Output the (x, y) coordinate of the center of the cell containing the given text.  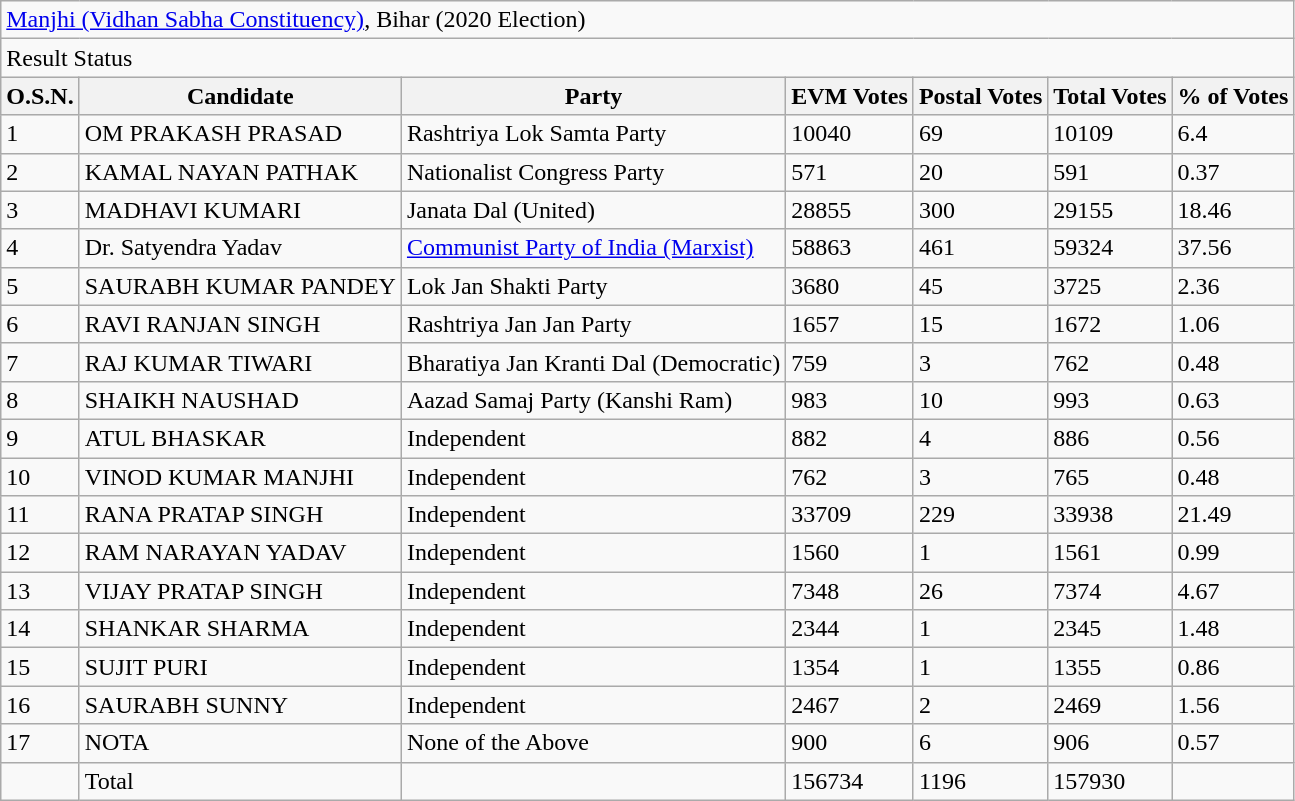
571 (850, 172)
2467 (850, 705)
1.06 (1233, 324)
765 (1110, 477)
591 (1110, 172)
759 (850, 362)
KAMAL NAYAN PATHAK (240, 172)
45 (980, 286)
157930 (1110, 781)
0.86 (1233, 667)
3725 (1110, 286)
ATUL BHASKAR (240, 438)
1561 (1110, 553)
6.4 (1233, 134)
0.63 (1233, 400)
12 (40, 553)
1.56 (1233, 705)
461 (980, 248)
58863 (850, 248)
Total Votes (1110, 96)
NOTA (240, 743)
10040 (850, 134)
0.37 (1233, 172)
2345 (1110, 629)
29155 (1110, 210)
Nationalist Congress Party (593, 172)
VIJAY PRATAP SINGH (240, 591)
1657 (850, 324)
4.67 (1233, 591)
MADHAVI KUMARI (240, 210)
1355 (1110, 667)
Manjhi (Vidhan Sabha Constituency), Bihar (2020 Election) (648, 20)
RAVI RANJAN SINGH (240, 324)
Lok Jan Shakti Party (593, 286)
% of Votes (1233, 96)
8 (40, 400)
1.48 (1233, 629)
906 (1110, 743)
1672 (1110, 324)
7348 (850, 591)
7374 (1110, 591)
2344 (850, 629)
RAM NARAYAN YADAV (240, 553)
Janata Dal (United) (593, 210)
VINOD KUMAR MANJHI (240, 477)
5 (40, 286)
993 (1110, 400)
28855 (850, 210)
14 (40, 629)
20 (980, 172)
SHAIKH NAUSHAD (240, 400)
900 (850, 743)
SAURABH SUNNY (240, 705)
SHANKAR SHARMA (240, 629)
Postal Votes (980, 96)
Rashtriya Jan Jan Party (593, 324)
O.S.N. (40, 96)
Dr. Satyendra Yadav (240, 248)
0.57 (1233, 743)
1196 (980, 781)
Rashtriya Lok Samta Party (593, 134)
Total (240, 781)
2.36 (1233, 286)
OM PRAKASH PRASAD (240, 134)
Bharatiya Jan Kranti Dal (Democratic) (593, 362)
SAURABH KUMAR PANDEY (240, 286)
1354 (850, 667)
SUJIT PURI (240, 667)
10109 (1110, 134)
3680 (850, 286)
Party (593, 96)
RANA PRATAP SINGH (240, 515)
Result Status (648, 58)
69 (980, 134)
0.99 (1233, 553)
Candidate (240, 96)
None of the Above (593, 743)
Communist Party of India (Marxist) (593, 248)
229 (980, 515)
9 (40, 438)
16 (40, 705)
983 (850, 400)
13 (40, 591)
21.49 (1233, 515)
17 (40, 743)
37.56 (1233, 248)
33709 (850, 515)
882 (850, 438)
Aazad Samaj Party (Kanshi Ram) (593, 400)
RAJ KUMAR TIWARI (240, 362)
7 (40, 362)
18.46 (1233, 210)
11 (40, 515)
2469 (1110, 705)
156734 (850, 781)
0.56 (1233, 438)
EVM Votes (850, 96)
59324 (1110, 248)
33938 (1110, 515)
26 (980, 591)
1560 (850, 553)
886 (1110, 438)
300 (980, 210)
